Return the (x, y) coordinate for the center point of the cell that contains the specified text.  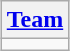
Team (35, 20)
